For the text-containing cell, return its midpoint in [X, Y] coordinate format. 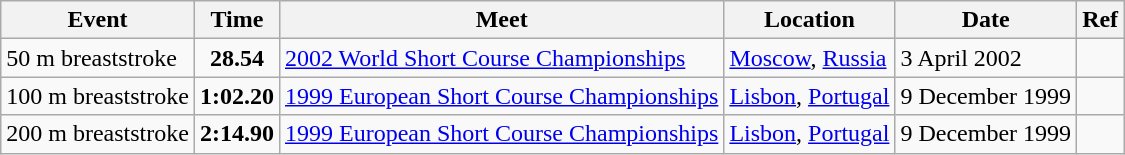
28.54 [236, 58]
3 April 2002 [986, 58]
Moscow, Russia [810, 58]
2:14.90 [236, 134]
Location [810, 20]
200 m breaststroke [98, 134]
Ref [1100, 20]
2002 World Short Course Championships [501, 58]
50 m breaststroke [98, 58]
Meet [501, 20]
1:02.20 [236, 96]
100 m breaststroke [98, 96]
Event [98, 20]
Time [236, 20]
Date [986, 20]
